Determine the (x, y) coordinate at the center of the cell enclosing the given text.  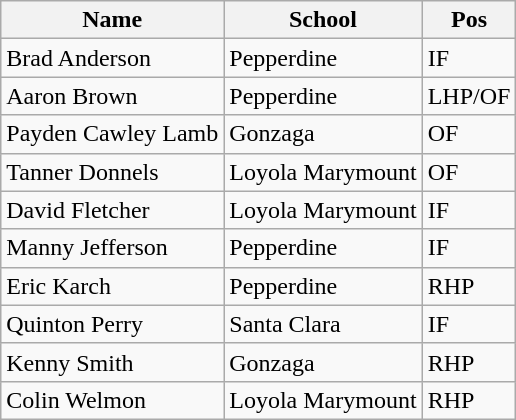
School (323, 20)
Santa Clara (323, 324)
LHP/OF (469, 96)
Brad Anderson (112, 58)
Pos (469, 20)
Quinton Perry (112, 324)
Eric Karch (112, 286)
Aaron Brown (112, 96)
Kenny Smith (112, 362)
Name (112, 20)
Payden Cawley Lamb (112, 134)
Tanner Donnels (112, 172)
Colin Welmon (112, 400)
Manny Jefferson (112, 248)
David Fletcher (112, 210)
